Output the (X, Y) coordinate of the center of the cell containing the given text.  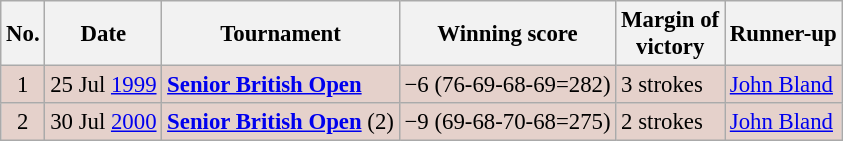
Date (104, 34)
2 strokes (670, 122)
−9 (69-68-70-68=275) (508, 122)
1 (23, 85)
−6 (76-69-68-69=282) (508, 85)
Margin ofvictory (670, 34)
Winning score (508, 34)
2 (23, 122)
3 strokes (670, 85)
No. (23, 34)
Tournament (280, 34)
25 Jul 1999 (104, 85)
30 Jul 2000 (104, 122)
Runner-up (782, 34)
Senior British Open (280, 85)
Senior British Open (2) (280, 122)
